For the text-containing cell, return its midpoint in (X, Y) coordinate format. 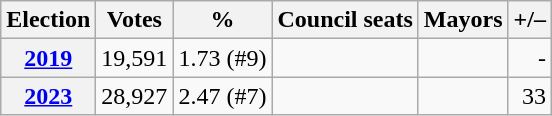
33 (530, 96)
Election (48, 20)
Mayors (463, 20)
+/– (530, 20)
Council seats (345, 20)
2019 (48, 58)
19,591 (134, 58)
- (530, 58)
% (222, 20)
28,927 (134, 96)
Votes (134, 20)
2.47 (#7) (222, 96)
2023 (48, 96)
1.73 (#9) (222, 58)
